From the cell containing the given text, extract its center point as (x, y) coordinate. 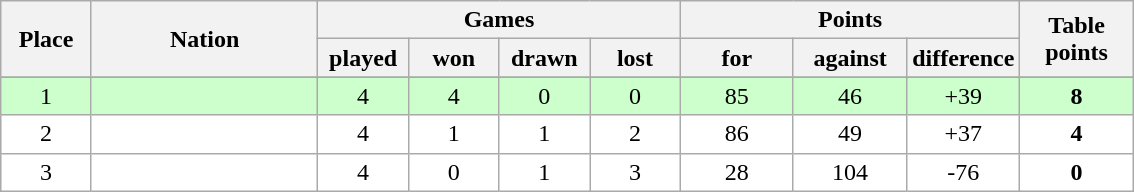
46 (850, 96)
+37 (964, 134)
-76 (964, 172)
8 (1076, 96)
for (736, 58)
Tablepoints (1076, 39)
+39 (964, 96)
Points (850, 20)
against (850, 58)
28 (736, 172)
lost (636, 58)
Nation (204, 39)
49 (850, 134)
Place (46, 39)
won (454, 58)
difference (964, 58)
drawn (544, 58)
85 (736, 96)
played (364, 58)
Games (499, 20)
104 (850, 172)
86 (736, 134)
